Return the [X, Y] coordinate for the center point of the cell that contains the specified text.  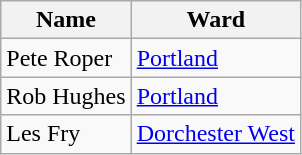
Dorchester West [216, 134]
Rob Hughes [66, 96]
Pete Roper [66, 58]
Name [66, 20]
Ward [216, 20]
Les Fry [66, 134]
